Return [X, Y] of the center of cell containing provided text 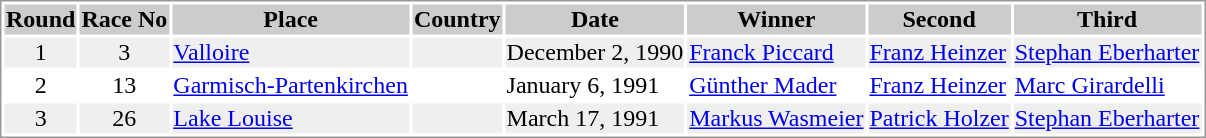
Round [40, 19]
Second [939, 19]
13 [124, 85]
2 [40, 85]
26 [124, 119]
Date [595, 19]
Valloire [291, 53]
Franck Piccard [776, 53]
Country [457, 19]
1 [40, 53]
Lake Louise [291, 119]
Markus Wasmeier [776, 119]
Garmisch-Partenkirchen [291, 85]
January 6, 1991 [595, 85]
Patrick Holzer [939, 119]
Place [291, 19]
Race No [124, 19]
Third [1107, 19]
December 2, 1990 [595, 53]
Winner [776, 19]
March 17, 1991 [595, 119]
Günther Mader [776, 85]
Marc Girardelli [1107, 85]
